Detect which cell encompasses the target text, then output its [X, Y] center coordinate. 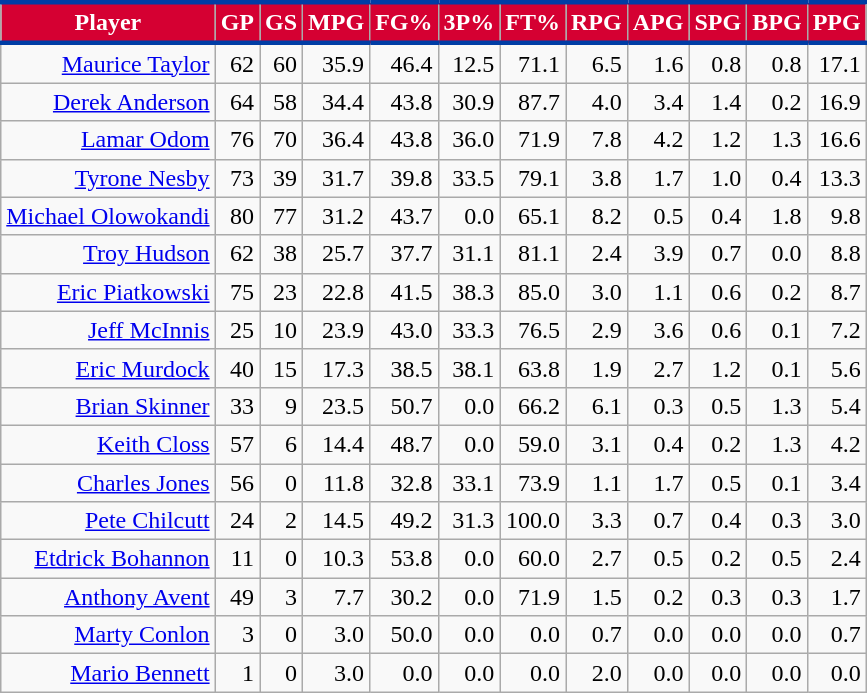
81.1 [533, 254]
31.2 [336, 216]
40 [237, 368]
3.8 [597, 178]
3.6 [658, 330]
73.9 [533, 483]
79.1 [533, 178]
Eric Piatkowski [108, 292]
33.1 [469, 483]
65.1 [533, 216]
10.3 [336, 559]
11 [237, 559]
5.4 [836, 406]
43.0 [404, 330]
76 [237, 140]
Maurice Taylor [108, 63]
7.2 [836, 330]
15 [282, 368]
2 [282, 521]
34.4 [336, 102]
33.5 [469, 178]
23.5 [336, 406]
9 [282, 406]
Tyrone Nesby [108, 178]
1 [237, 673]
53.8 [404, 559]
77 [282, 216]
17.3 [336, 368]
Pete Chilcutt [108, 521]
Keith Closs [108, 444]
12.5 [469, 63]
1.9 [597, 368]
75 [237, 292]
31.1 [469, 254]
63.8 [533, 368]
MPG [336, 22]
3.9 [658, 254]
41.5 [404, 292]
60 [282, 63]
3P% [469, 22]
6.1 [597, 406]
36.0 [469, 140]
36.4 [336, 140]
87.7 [533, 102]
38 [282, 254]
31.7 [336, 178]
Charles Jones [108, 483]
13.3 [836, 178]
1.6 [658, 63]
50.0 [404, 635]
BPG [777, 22]
Lamar Odom [108, 140]
57 [237, 444]
Anthony Avent [108, 597]
Troy Hudson [108, 254]
11.8 [336, 483]
25.7 [336, 254]
39 [282, 178]
33.3 [469, 330]
66.2 [533, 406]
25 [237, 330]
73 [237, 178]
4.0 [597, 102]
16.6 [836, 140]
5.6 [836, 368]
49 [237, 597]
6.5 [597, 63]
3.3 [597, 521]
35.9 [336, 63]
Derek Anderson [108, 102]
8.2 [597, 216]
1.8 [777, 216]
FT% [533, 22]
8.7 [836, 292]
32.8 [404, 483]
56 [237, 483]
38.5 [404, 368]
Player [108, 22]
37.7 [404, 254]
30.9 [469, 102]
7.8 [597, 140]
Brian Skinner [108, 406]
Mario Bennett [108, 673]
100.0 [533, 521]
43.7 [404, 216]
46.4 [404, 63]
39.8 [404, 178]
14.5 [336, 521]
48.7 [404, 444]
22.8 [336, 292]
Marty Conlon [108, 635]
10 [282, 330]
8.8 [836, 254]
PPG [836, 22]
24 [237, 521]
APG [658, 22]
2.0 [597, 673]
6 [282, 444]
70 [282, 140]
33 [237, 406]
2.9 [597, 330]
SPG [718, 22]
1.5 [597, 597]
76.5 [533, 330]
38.1 [469, 368]
RPG [597, 22]
60.0 [533, 559]
23 [282, 292]
Jeff McInnis [108, 330]
38.3 [469, 292]
1.0 [718, 178]
Eric Murdock [108, 368]
71.1 [533, 63]
Michael Olowokandi [108, 216]
58 [282, 102]
GS [282, 22]
FG% [404, 22]
3.1 [597, 444]
1.4 [718, 102]
59.0 [533, 444]
31.3 [469, 521]
17.1 [836, 63]
Etdrick Bohannon [108, 559]
14.4 [336, 444]
30.2 [404, 597]
64 [237, 102]
85.0 [533, 292]
16.9 [836, 102]
80 [237, 216]
9.8 [836, 216]
50.7 [404, 406]
49.2 [404, 521]
7.7 [336, 597]
GP [237, 22]
23.9 [336, 330]
